Locate the cell with the specified text and output its [X, Y] center coordinate. 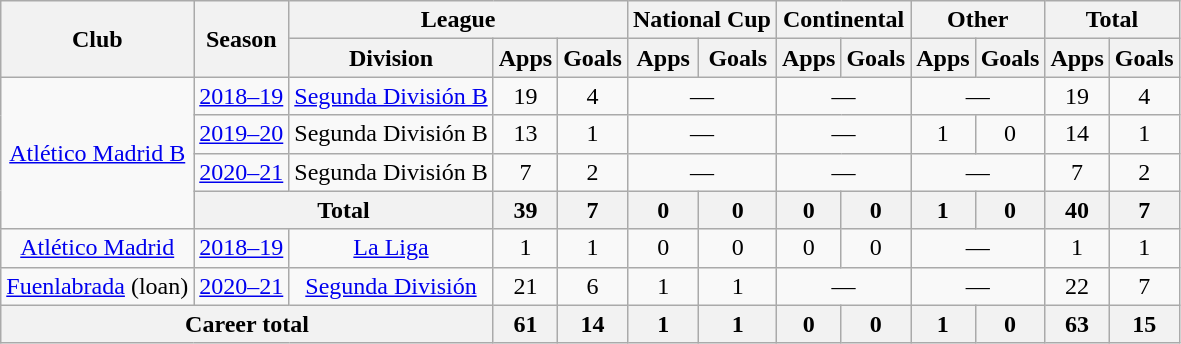
Career total [247, 324]
Division [391, 58]
22 [1077, 286]
National Cup [702, 20]
13 [525, 134]
63 [1077, 324]
15 [1144, 324]
Atlético Madrid [98, 248]
La Liga [391, 248]
Club [98, 39]
2019–20 [242, 134]
League [458, 20]
40 [1077, 210]
21 [525, 286]
Fuenlabrada (loan) [98, 286]
39 [525, 210]
Segunda División [391, 286]
6 [593, 286]
Season [242, 39]
Atlético Madrid B [98, 153]
Continental [843, 20]
Other [978, 20]
61 [525, 324]
